Search for the cell housing the specified text and yield its [X, Y] center coordinate. 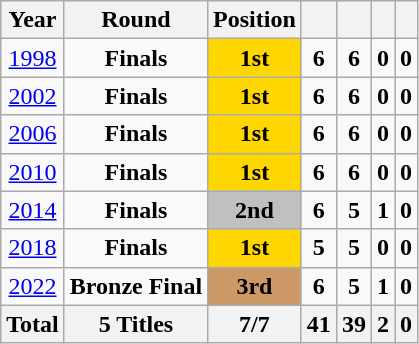
41 [318, 324]
3rd [255, 286]
Position [255, 20]
7/7 [255, 324]
2022 [33, 286]
2nd [255, 210]
2002 [33, 96]
Bronze Final [136, 286]
2010 [33, 172]
2018 [33, 248]
Total [33, 324]
5 Titles [136, 324]
Round [136, 20]
2 [382, 324]
39 [354, 324]
2014 [33, 210]
2006 [33, 134]
Year [33, 20]
1998 [33, 58]
